Return (x, y) of the center of cell containing provided text 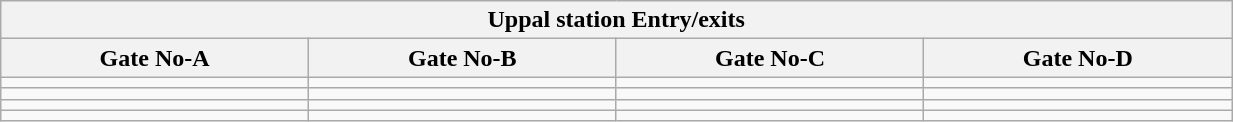
Gate No-C (770, 58)
Gate No-D (1078, 58)
Gate No-B (462, 58)
Uppal station Entry/exits (616, 20)
Gate No-A (155, 58)
